Detect which cell encompasses the target text, then output its [X, Y] center coordinate. 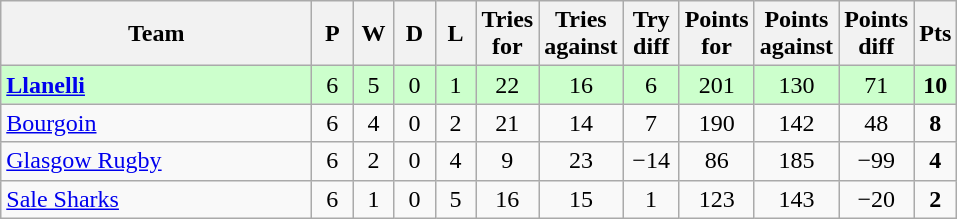
P [332, 34]
143 [796, 199]
L [456, 34]
Points against [796, 34]
Sale Sharks [156, 199]
−14 [651, 161]
D [414, 34]
−99 [876, 161]
185 [796, 161]
10 [936, 85]
22 [508, 85]
142 [796, 123]
201 [716, 85]
Glasgow Rugby [156, 161]
21 [508, 123]
7 [651, 123]
86 [716, 161]
14 [581, 123]
15 [581, 199]
−20 [876, 199]
W [374, 34]
Tries against [581, 34]
Llanelli [156, 85]
Bourgoin [156, 123]
Try diff [651, 34]
Team [156, 34]
Pts [936, 34]
71 [876, 85]
9 [508, 161]
190 [716, 123]
8 [936, 123]
130 [796, 85]
Tries for [508, 34]
123 [716, 199]
Points diff [876, 34]
48 [876, 123]
23 [581, 161]
Points for [716, 34]
